Return the (X, Y) coordinate for the center point of the cell that contains the specified text.  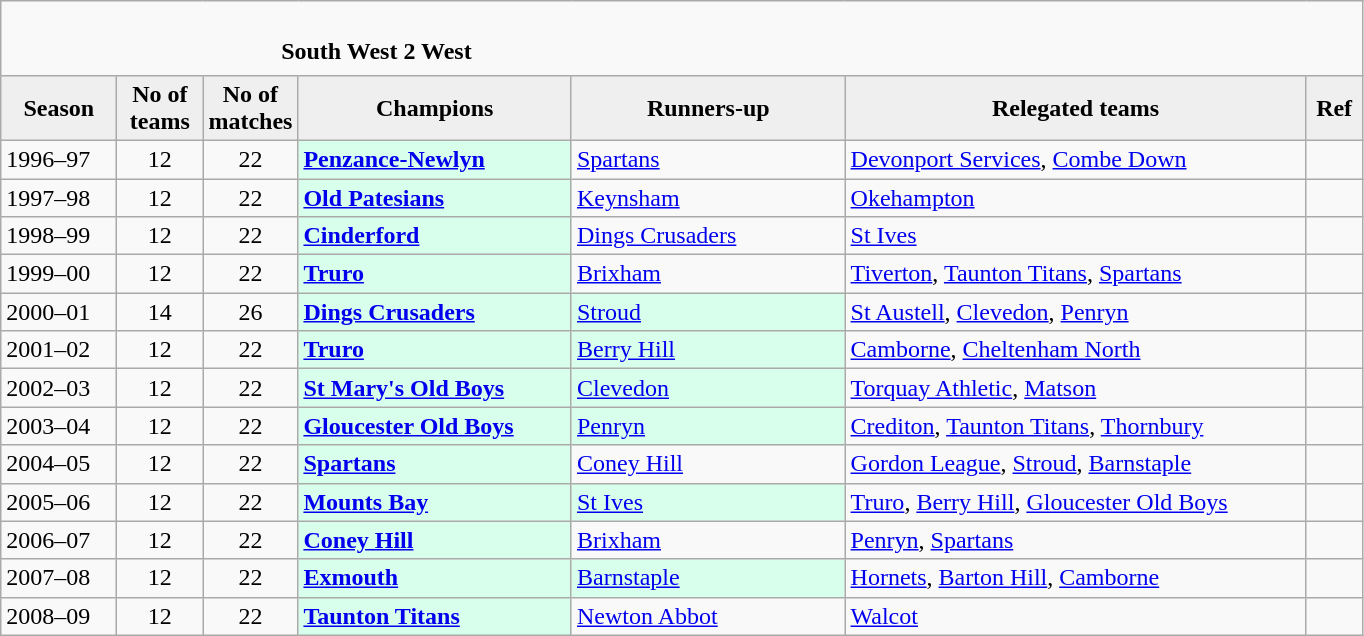
Penzance-Newlyn (435, 159)
14 (160, 312)
No of teams (160, 108)
Penryn, Spartans (1076, 540)
2005–06 (59, 502)
Keynsham (708, 197)
Exmouth (435, 578)
Tiverton, Taunton Titans, Spartans (1076, 274)
26 (250, 312)
2000–01 (59, 312)
Okehampton (1076, 197)
Truro, Berry Hill, Gloucester Old Boys (1076, 502)
Runners-up (708, 108)
Torquay Athletic, Matson (1076, 388)
Barnstaple (708, 578)
Ref (1334, 108)
Hornets, Barton Hill, Camborne (1076, 578)
2004–05 (59, 464)
St Austell, Clevedon, Penryn (1076, 312)
St Mary's Old Boys (435, 388)
1996–97 (59, 159)
Old Patesians (435, 197)
Newton Abbot (708, 616)
1997–98 (59, 197)
Champions (435, 108)
Penryn (708, 426)
Camborne, Cheltenham North (1076, 350)
Season (59, 108)
Relegated teams (1076, 108)
2001–02 (59, 350)
Stroud (708, 312)
2007–08 (59, 578)
Berry Hill (708, 350)
2008–09 (59, 616)
2003–04 (59, 426)
No of matches (250, 108)
Taunton Titans (435, 616)
Devonport Services, Combe Down (1076, 159)
Mounts Bay (435, 502)
1999–00 (59, 274)
Walcot (1076, 616)
Gordon League, Stroud, Barnstaple (1076, 464)
2002–03 (59, 388)
Crediton, Taunton Titans, Thornbury (1076, 426)
Clevedon (708, 388)
Cinderford (435, 236)
Gloucester Old Boys (435, 426)
1998–99 (59, 236)
2006–07 (59, 540)
